For the text-containing cell, return its midpoint in [X, Y] coordinate format. 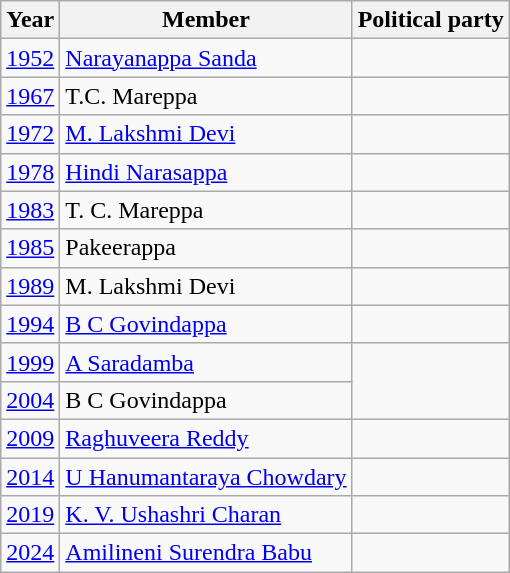
1983 [30, 210]
T.C. Mareppa [206, 96]
Raghuveera Reddy [206, 438]
1985 [30, 248]
1952 [30, 58]
2024 [30, 553]
2014 [30, 477]
1978 [30, 172]
Hindi Narasappa [206, 172]
Member [206, 20]
2009 [30, 438]
1967 [30, 96]
2019 [30, 515]
1999 [30, 362]
Political party [430, 20]
T. C. Mareppa [206, 210]
1972 [30, 134]
Narayanappa Sanda [206, 58]
Amilineni Surendra Babu [206, 553]
U Hanumantaraya Chowdary [206, 477]
A Saradamba [206, 362]
1994 [30, 324]
Year [30, 20]
1989 [30, 286]
Pakeerappa [206, 248]
2004 [30, 400]
K. V. Ushashri Charan [206, 515]
